Search for the cell housing the specified text and yield its (x, y) center coordinate. 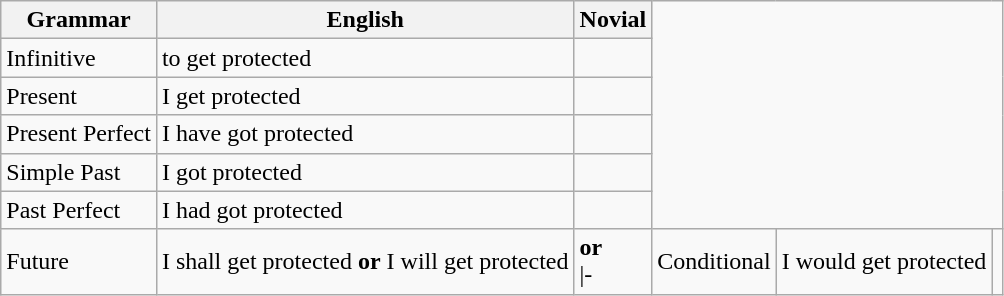
I have got protected (365, 134)
Simple Past (79, 172)
Future (79, 262)
or |- (613, 262)
I had got protected (365, 210)
Novial (613, 20)
I got protected (365, 172)
Conditional (714, 262)
I would get protected (884, 262)
Present (79, 96)
Past Perfect (79, 210)
to get protected (365, 58)
English (365, 20)
I get protected (365, 96)
Present Perfect (79, 134)
Infinitive (79, 58)
I shall get protected or I will get protected (365, 262)
Grammar (79, 20)
